For the text-containing cell, return its midpoint in [X, Y] coordinate format. 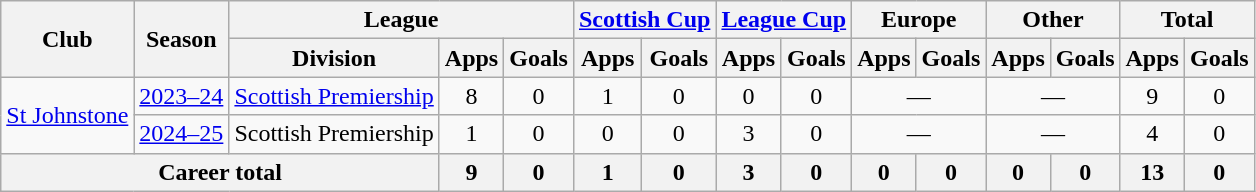
Career total [220, 172]
St Johnstone [68, 115]
13 [1152, 172]
8 [471, 96]
Division [334, 58]
Scottish Cup [644, 20]
4 [1152, 134]
2024–25 [182, 134]
Season [182, 39]
Total [1187, 20]
Club [68, 39]
2023–24 [182, 96]
League Cup [784, 20]
Europe [919, 20]
Other [1053, 20]
League [402, 20]
